Output the [X, Y] coordinate of the center of the cell containing the given text.  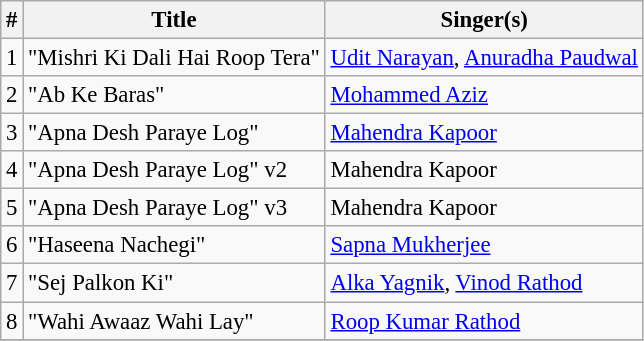
"Apna Desh Paraye Log" v3 [174, 208]
"Sej Palkon Ki" [174, 283]
3 [12, 133]
Alka Yagnik, Vinod Rathod [484, 283]
"Apna Desh Paraye Log" [174, 133]
Sapna Mukherjee [484, 245]
"Wahi Awaaz Wahi Lay" [174, 321]
Title [174, 20]
Singer(s) [484, 20]
4 [12, 170]
"Apna Desh Paraye Log" v2 [174, 170]
8 [12, 321]
"Ab Ke Baras" [174, 95]
Mohammed Aziz [484, 95]
"Haseena Nachegi" [174, 245]
Roop Kumar Rathod [484, 321]
# [12, 20]
"Mishri Ki Dali Hai Roop Tera" [174, 58]
7 [12, 283]
5 [12, 208]
Udit Narayan, Anuradha Paudwal [484, 58]
1 [12, 58]
6 [12, 245]
2 [12, 95]
